Search for the cell housing the specified text and yield its [X, Y] center coordinate. 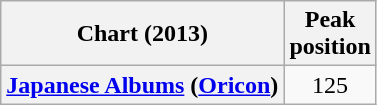
Peakposition [330, 34]
125 [330, 85]
Japanese Albums (Oricon) [142, 85]
Chart (2013) [142, 34]
